Output the [X, Y] coordinate of the center of the cell containing the given text.  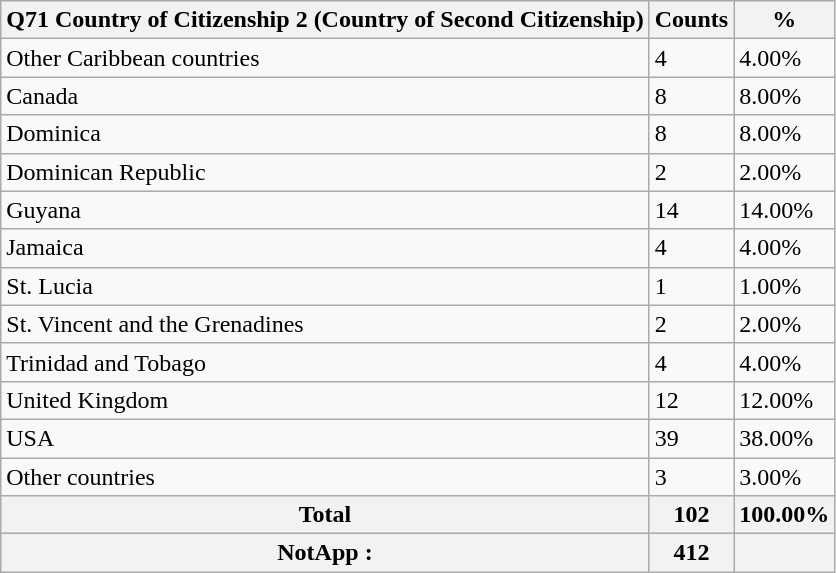
412 [691, 553]
Guyana [325, 210]
39 [691, 438]
12 [691, 400]
102 [691, 515]
Jamaica [325, 248]
14 [691, 210]
Total [325, 515]
Other Caribbean countries [325, 58]
12.00% [784, 400]
United Kingdom [325, 400]
USA [325, 438]
Counts [691, 20]
3 [691, 477]
Canada [325, 96]
Dominican Republic [325, 172]
Trinidad and Tobago [325, 362]
38.00% [784, 438]
Other countries [325, 477]
Dominica [325, 134]
100.00% [784, 515]
NotApp : [325, 553]
% [784, 20]
14.00% [784, 210]
1.00% [784, 286]
St. Vincent and the Grenadines [325, 324]
Q71 Country of Citizenship 2 (Country of Second Citizenship) [325, 20]
1 [691, 286]
3.00% [784, 477]
St. Lucia [325, 286]
